Provide the [X, Y] coordinate of the cell's center where the given text is located.  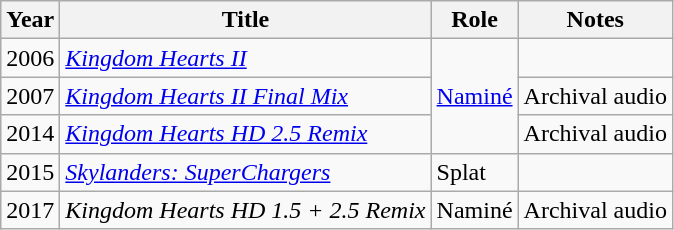
Splat [474, 172]
Kingdom Hearts HD 2.5 Remix [246, 134]
Year [30, 20]
Skylanders: SuperChargers [246, 172]
Notes [595, 20]
Kingdom Hearts HD 1.5 + 2.5 Remix [246, 210]
Role [474, 20]
2006 [30, 58]
2014 [30, 134]
Title [246, 20]
Kingdom Hearts II Final Mix [246, 96]
2015 [30, 172]
2017 [30, 210]
Kingdom Hearts II [246, 58]
2007 [30, 96]
